Output the [X, Y] coordinate of the center of the cell containing the given text.  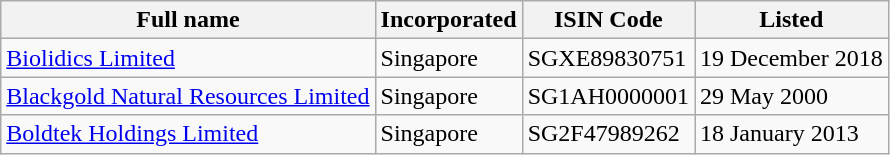
Boldtek Holdings Limited [188, 134]
19 December 2018 [791, 58]
Listed [791, 20]
SGXE89830751 [608, 58]
Incorporated [448, 20]
Biolidics Limited [188, 58]
Full name [188, 20]
29 May 2000 [791, 96]
SG2F47989262 [608, 134]
18 January 2013 [791, 134]
SG1AH0000001 [608, 96]
ISIN Code [608, 20]
Blackgold Natural Resources Limited [188, 96]
